Search for the cell housing the specified text and yield its [x, y] center coordinate. 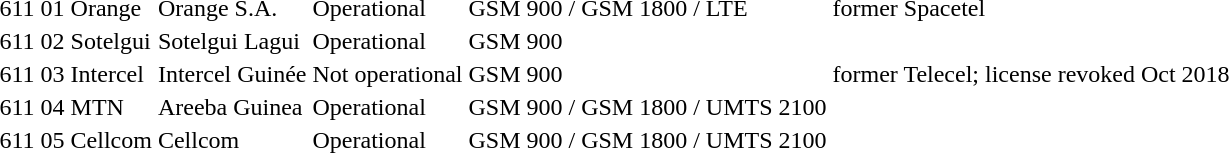
Intercel Guinée [232, 74]
Sotelgui Lagui [232, 41]
GSM 900 / GSM 1800 / UMTS 2100 [648, 107]
03 [52, 74]
Sotelgui [111, 41]
Intercel [111, 74]
Areeba Guinea [232, 107]
Not operational [388, 74]
02 [52, 41]
MTN [111, 107]
04 [52, 107]
